Detect which cell encompasses the target text, then output its [x, y] center coordinate. 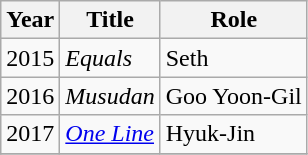
Seth [234, 58]
Hyuk-Jin [234, 134]
2016 [30, 96]
Title [110, 20]
Musudan [110, 96]
Goo Yoon-Gil [234, 96]
Year [30, 20]
Equals [110, 58]
Role [234, 20]
2015 [30, 58]
2017 [30, 134]
One Line [110, 134]
